Return the (X, Y) coordinate for the center point of the cell that contains the specified text.  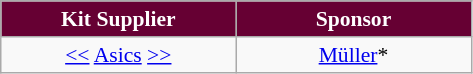
Kit Supplier (118, 19)
Sponsor (354, 19)
Müller* (354, 55)
<< Asics >> (118, 55)
